Return the [x, y] coordinate for the center point of the cell that contains the specified text.  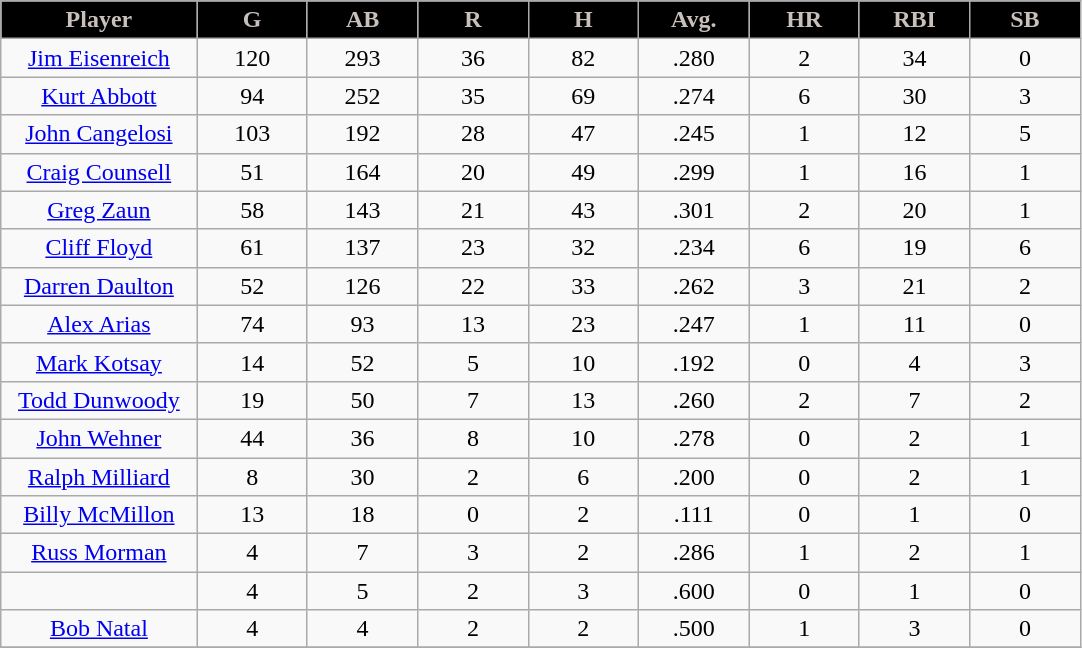
HR [804, 20]
Player [99, 20]
.274 [694, 96]
35 [473, 96]
.260 [694, 400]
Billy McMillon [99, 515]
51 [252, 172]
33 [583, 286]
47 [583, 134]
Greg Zaun [99, 210]
.600 [694, 591]
Kurt Abbott [99, 96]
22 [473, 286]
126 [362, 286]
Craig Counsell [99, 172]
.301 [694, 210]
Darren Daulton [99, 286]
.299 [694, 172]
50 [362, 400]
G [252, 20]
Jim Eisenreich [99, 58]
192 [362, 134]
.200 [694, 477]
.111 [694, 515]
120 [252, 58]
293 [362, 58]
Ralph Milliard [99, 477]
H [583, 20]
18 [362, 515]
.280 [694, 58]
Bob Natal [99, 629]
John Wehner [99, 438]
Cliff Floyd [99, 248]
14 [252, 362]
Mark Kotsay [99, 362]
.192 [694, 362]
69 [583, 96]
61 [252, 248]
John Cangelosi [99, 134]
93 [362, 324]
Russ Morman [99, 553]
32 [583, 248]
137 [362, 248]
Alex Arias [99, 324]
SB [1025, 20]
103 [252, 134]
Avg. [694, 20]
16 [914, 172]
.245 [694, 134]
.247 [694, 324]
RBI [914, 20]
49 [583, 172]
11 [914, 324]
143 [362, 210]
28 [473, 134]
43 [583, 210]
82 [583, 58]
.262 [694, 286]
58 [252, 210]
252 [362, 96]
AB [362, 20]
164 [362, 172]
94 [252, 96]
44 [252, 438]
74 [252, 324]
R [473, 20]
34 [914, 58]
.234 [694, 248]
.286 [694, 553]
12 [914, 134]
.278 [694, 438]
Todd Dunwoody [99, 400]
.500 [694, 629]
